Determine the (x, y) coordinate at the center of the cell enclosing the given text.  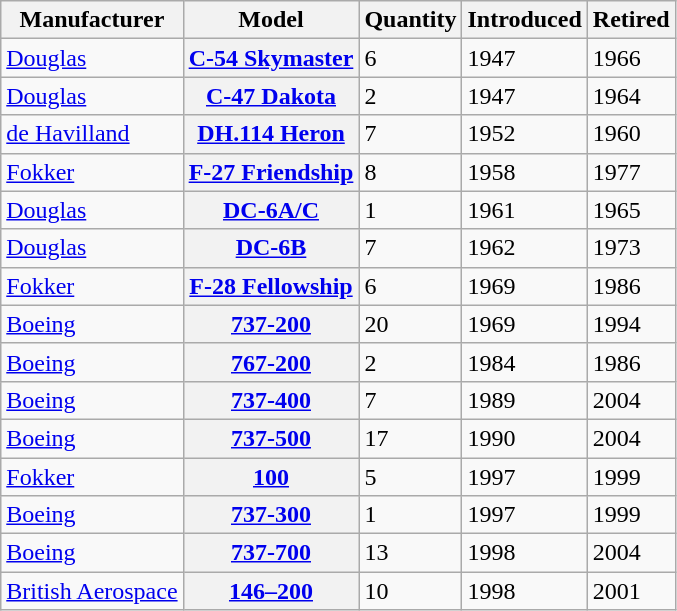
1989 (524, 400)
17 (410, 438)
1994 (631, 324)
5 (410, 477)
DH.114 Heron (271, 134)
1990 (524, 438)
Model (271, 20)
1984 (524, 362)
1962 (524, 248)
DC-6B (271, 248)
1958 (524, 172)
1973 (631, 248)
737-400 (271, 400)
10 (410, 591)
Manufacturer (92, 20)
1961 (524, 210)
C-47 Dakota (271, 96)
13 (410, 553)
Retired (631, 20)
8 (410, 172)
100 (271, 477)
1964 (631, 96)
F-27 Friendship (271, 172)
1977 (631, 172)
737-300 (271, 515)
Quantity (410, 20)
F-28 Fellowship (271, 286)
1960 (631, 134)
1966 (631, 58)
2001 (631, 591)
737-500 (271, 438)
737-200 (271, 324)
767-200 (271, 362)
20 (410, 324)
1965 (631, 210)
737-700 (271, 553)
146–200 (271, 591)
DC-6A/C (271, 210)
Introduced (524, 20)
British Aerospace (92, 591)
C-54 Skymaster (271, 58)
1952 (524, 134)
de Havilland (92, 134)
